Return [x, y] of the center of cell containing provided text 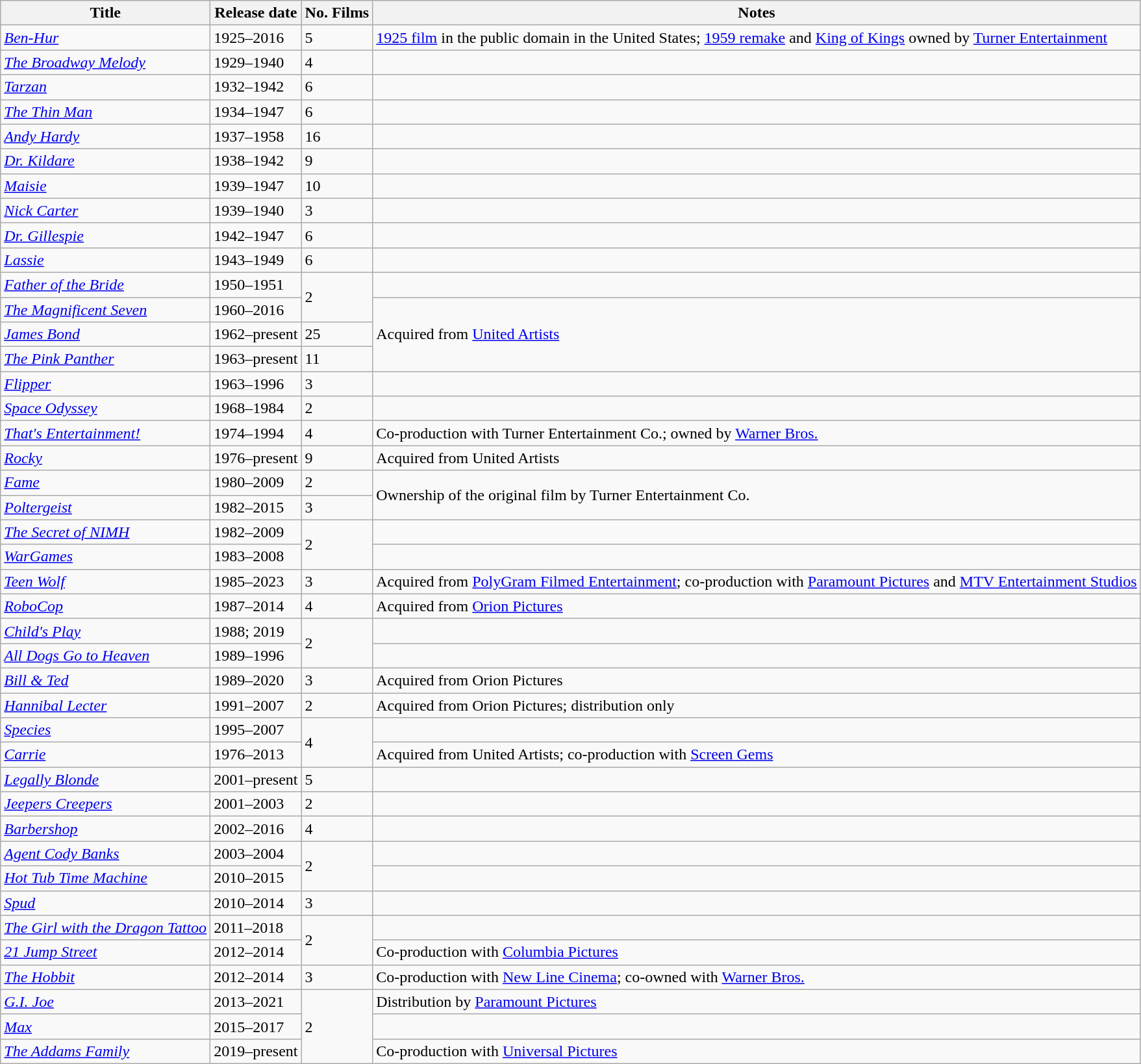
1929–1940 [256, 62]
1983–2008 [256, 557]
Carrie [105, 755]
Flipper [105, 384]
1939–1940 [256, 210]
Co-production with Columbia Pictures [757, 952]
The Girl with the Dragon Tattoo [105, 928]
21 Jump Street [105, 952]
2010–2015 [256, 878]
Jeepers Creepers [105, 804]
The Broadway Melody [105, 62]
Legally Blonde [105, 779]
Title [105, 13]
1985–2023 [256, 581]
Hannibal Lecter [105, 705]
Co-production with New Line Cinema; co-owned with Warner Bros. [757, 977]
1932–1942 [256, 87]
1991–2007 [256, 705]
That's Entertainment! [105, 433]
1962–present [256, 335]
2013–2021 [256, 1002]
Space Odyssey [105, 409]
The Secret of NIMH [105, 532]
1982–2015 [256, 507]
James Bond [105, 335]
Nick Carter [105, 210]
Ben-Hur [105, 38]
1989–1996 [256, 655]
RoboCop [105, 606]
16 [337, 136]
All Dogs Go to Heaven [105, 655]
Bill & Ted [105, 680]
1963–1996 [256, 384]
1950–1951 [256, 285]
The Magnificent Seven [105, 310]
1963–present [256, 359]
Agent Cody Banks [105, 854]
The Addams Family [105, 1051]
Dr. Kildare [105, 161]
Max [105, 1026]
2002–2016 [256, 829]
2003–2004 [256, 854]
Co-production with Universal Pictures [757, 1051]
1976–present [256, 458]
Poltergeist [105, 507]
1980–2009 [256, 483]
Teen Wolf [105, 581]
WarGames [105, 557]
Distribution by Paramount Pictures [757, 1002]
Barbershop [105, 829]
Dr. Gillespie [105, 235]
Spud [105, 903]
The Pink Panther [105, 359]
Fame [105, 483]
Lassie [105, 260]
2019–present [256, 1051]
1974–1994 [256, 433]
1938–1942 [256, 161]
1989–2020 [256, 680]
Notes [757, 13]
The Hobbit [105, 977]
2010–2014 [256, 903]
Acquired from United Artists; co-production with Screen Gems [757, 755]
1960–2016 [256, 310]
1942–1947 [256, 235]
Father of the Bride [105, 285]
The Thin Man [105, 112]
Acquired from Orion Pictures; distribution only [757, 705]
1925 film in the public domain in the United States; 1959 remake and King of Kings owned by Turner Entertainment [757, 38]
11 [337, 359]
Andy Hardy [105, 136]
1988; 2019 [256, 631]
25 [337, 335]
Acquired from PolyGram Filmed Entertainment; co-production with Paramount Pictures and MTV Entertainment Studios [757, 581]
1943–1949 [256, 260]
2011–2018 [256, 928]
1925–2016 [256, 38]
10 [337, 186]
No. Films [337, 13]
1995–2007 [256, 730]
1937–1958 [256, 136]
Ownership of the original film by Turner Entertainment Co. [757, 495]
Species [105, 730]
Maisie [105, 186]
1968–1984 [256, 409]
Release date [256, 13]
1987–2014 [256, 606]
2015–2017 [256, 1026]
G.I. Joe [105, 1002]
1939–1947 [256, 186]
1976–2013 [256, 755]
2001–present [256, 779]
Rocky [105, 458]
2001–2003 [256, 804]
Tarzan [105, 87]
Child's Play [105, 631]
1934–1947 [256, 112]
Co-production with Turner Entertainment Co.; owned by Warner Bros. [757, 433]
1982–2009 [256, 532]
Hot Tub Time Machine [105, 878]
